Find where the given text appears and provide that cell's center as (x, y) coordinate. 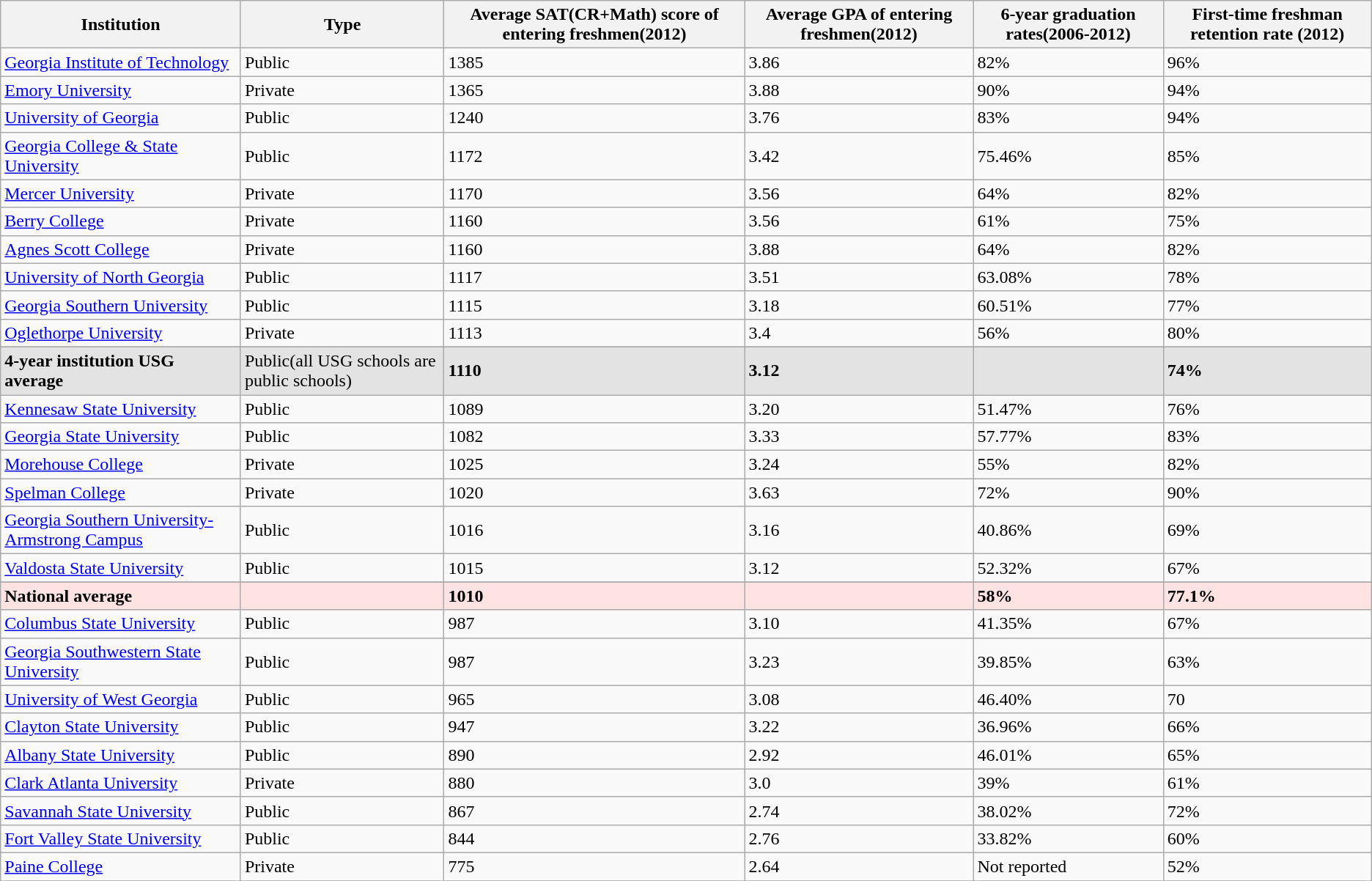
63% (1267, 661)
Morehouse College (121, 465)
Agnes Scott College (121, 249)
1025 (594, 465)
75% (1267, 221)
1113 (594, 333)
1082 (594, 437)
First-time freshman retention rate (2012) (1267, 25)
Georgia Institute of Technology (121, 62)
3.16 (859, 531)
3.18 (859, 305)
85% (1267, 155)
3.08 (859, 699)
Clayton State University (121, 727)
Berry College (121, 221)
46.01% (1069, 755)
Public(all USG schools are public schools) (342, 371)
1110 (594, 371)
National average (121, 596)
3.20 (859, 408)
2.92 (859, 755)
3.10 (859, 624)
36.96% (1069, 727)
6-year graduation rates(2006-2012) (1069, 25)
1365 (594, 90)
74% (1267, 371)
52% (1267, 866)
39% (1069, 783)
Fort Valley State University (121, 838)
Mercer University (121, 193)
775 (594, 866)
University of North Georgia (121, 277)
965 (594, 699)
3.22 (859, 727)
1385 (594, 62)
80% (1267, 333)
3.51 (859, 277)
56% (1069, 333)
76% (1267, 408)
Georgia State University (121, 437)
70 (1267, 699)
Spelman College (121, 493)
Paine College (121, 866)
890 (594, 755)
39.85% (1069, 661)
77.1% (1267, 596)
Average SAT(CR+Math) score of entering freshmen(2012) (594, 25)
2.64 (859, 866)
3.86 (859, 62)
3.33 (859, 437)
78% (1267, 277)
Oglethorpe University (121, 333)
60.51% (1069, 305)
1240 (594, 118)
Clark Atlanta University (121, 783)
51.47% (1069, 408)
46.40% (1069, 699)
2.76 (859, 838)
1172 (594, 155)
57.77% (1069, 437)
Georgia College & State University (121, 155)
947 (594, 727)
1016 (594, 531)
Georgia Southwestern State University (121, 661)
Savannah State University (121, 811)
3.0 (859, 783)
1010 (594, 596)
Georgia Southern University (121, 305)
40.86% (1069, 531)
63.08% (1069, 277)
1115 (594, 305)
4-year institution USG average (121, 371)
3.23 (859, 661)
3.42 (859, 155)
1020 (594, 493)
University of Georgia (121, 118)
Average GPA of entering freshmen(2012) (859, 25)
Georgia Southern University-Armstrong Campus (121, 531)
844 (594, 838)
Emory University (121, 90)
69% (1267, 531)
1015 (594, 568)
55% (1069, 465)
60% (1267, 838)
3.63 (859, 493)
58% (1069, 596)
Columbus State University (121, 624)
33.82% (1069, 838)
Institution (121, 25)
1117 (594, 277)
41.35% (1069, 624)
1089 (594, 408)
65% (1267, 755)
University of West Georgia (121, 699)
3.76 (859, 118)
Type (342, 25)
3.24 (859, 465)
Albany State University (121, 755)
Not reported (1069, 866)
38.02% (1069, 811)
77% (1267, 305)
1170 (594, 193)
880 (594, 783)
3.4 (859, 333)
Valdosta State University (121, 568)
2.74 (859, 811)
867 (594, 811)
66% (1267, 727)
Kennesaw State University (121, 408)
75.46% (1069, 155)
52.32% (1069, 568)
96% (1267, 62)
